Output the (x, y) coordinate of the center of the cell containing the given text.  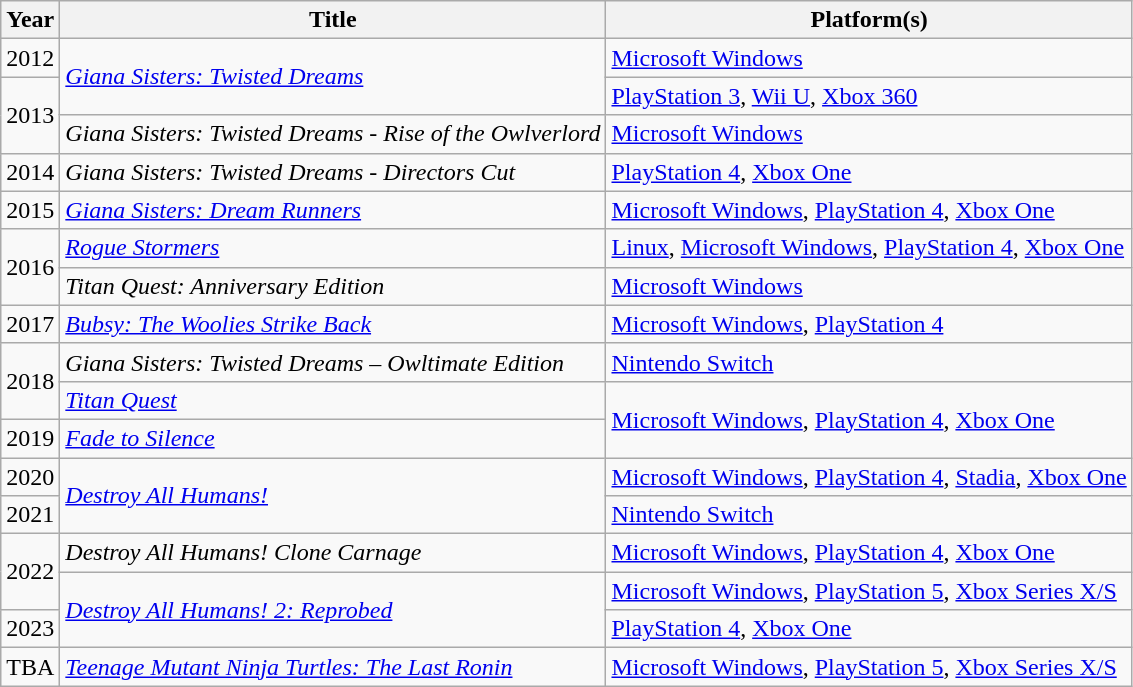
2016 (30, 267)
2012 (30, 58)
2021 (30, 515)
Giana Sisters: Twisted Dreams - Directors Cut (333, 172)
Destroy All Humans! Clone Carnage (333, 553)
Title (333, 20)
2013 (30, 115)
Linux, Microsoft Windows, PlayStation 4, Xbox One (869, 248)
Titan Quest (333, 400)
Giana Sisters: Twisted Dreams – Owltimate Edition (333, 362)
2017 (30, 324)
Microsoft Windows, PlayStation 4 (869, 324)
Giana Sisters: Dream Runners (333, 210)
Microsoft Windows, PlayStation 4, Stadia, Xbox One (869, 477)
Titan Quest: Anniversary Edition (333, 286)
Teenage Mutant Ninja Turtles: The Last Ronin (333, 667)
Destroy All Humans! (333, 496)
Bubsy: The Woolies Strike Back (333, 324)
2015 (30, 210)
PlayStation 3, Wii U, Xbox 360 (869, 96)
2014 (30, 172)
Year (30, 20)
Fade to Silence (333, 438)
Platform(s) (869, 20)
2022 (30, 572)
2020 (30, 477)
Giana Sisters: Twisted Dreams - Rise of the Owlverlord (333, 134)
Destroy All Humans! 2: Reprobed (333, 610)
2019 (30, 438)
2018 (30, 381)
TBA (30, 667)
Rogue Stormers (333, 248)
2023 (30, 629)
Giana Sisters: Twisted Dreams (333, 77)
